Return the (x, y) coordinate for the center point of the cell that contains the specified text.  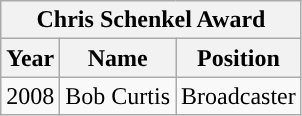
Chris Schenkel Award (151, 20)
Bob Curtis (118, 96)
2008 (30, 96)
Position (239, 58)
Name (118, 58)
Year (30, 58)
Broadcaster (239, 96)
